Pinpoint the cell where the given text exists, returning its [x, y] midpoint coordinate. 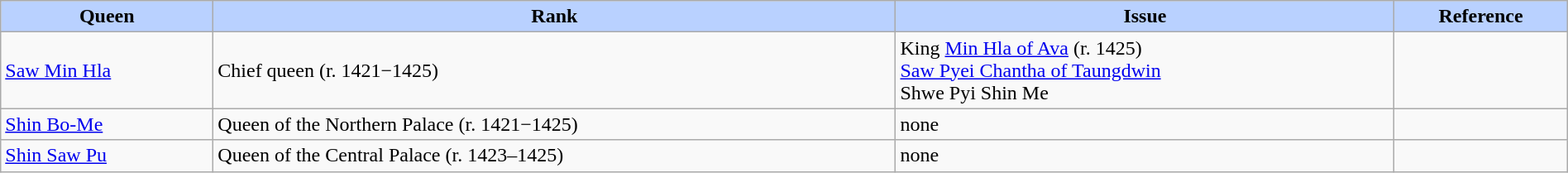
Rank [554, 17]
Chief queen (r. 1421−1425) [554, 70]
King Min Hla of Ava (r. 1425) Saw Pyei Chantha of Taungdwin Shwe Pyi Shin Me [1145, 70]
Queen [108, 17]
Shin Bo-Me [108, 124]
Reference [1480, 17]
Queen of the Northern Palace (r. 1421−1425) [554, 124]
Issue [1145, 17]
Shin Saw Pu [108, 156]
Saw Min Hla [108, 70]
Queen of the Central Palace (r. 1423–1425) [554, 156]
